Return [x, y] of the center of cell containing provided text 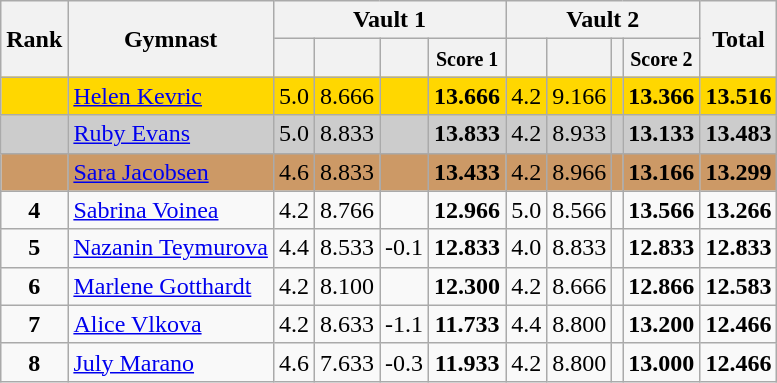
Alice Vlkova [171, 324]
Sabrina Voinea [171, 210]
8.966 [580, 172]
Sara Jacobsen [171, 172]
7.633 [346, 362]
-0.1 [404, 248]
8 [34, 362]
11.733 [468, 324]
Helen Kevric [171, 96]
Rank [34, 39]
13.433 [468, 172]
Score 2 [662, 58]
13.266 [738, 210]
9.166 [580, 96]
Marlene Gotthardt [171, 286]
4 [34, 210]
6 [34, 286]
Gymnast [171, 39]
-0.3 [404, 362]
Nazanin Teymurova [171, 248]
8.633 [346, 324]
12.583 [738, 286]
13.000 [662, 362]
8.533 [346, 248]
7 [34, 324]
13.299 [738, 172]
13.200 [662, 324]
8.566 [580, 210]
Score 1 [468, 58]
13.566 [662, 210]
Vault 1 [389, 20]
12.966 [468, 210]
13.833 [468, 134]
13.133 [662, 134]
Ruby Evans [171, 134]
12.866 [662, 286]
11.933 [468, 362]
12.300 [468, 286]
4.0 [526, 248]
13.366 [662, 96]
13.666 [468, 96]
13.483 [738, 134]
8.100 [346, 286]
8.933 [580, 134]
13.516 [738, 96]
Total [738, 39]
5 [34, 248]
13.166 [662, 172]
-1.1 [404, 324]
July Marano [171, 362]
8.766 [346, 210]
Vault 2 [603, 20]
